Determine the [x, y] coordinate at the center of the cell enclosing the given text.  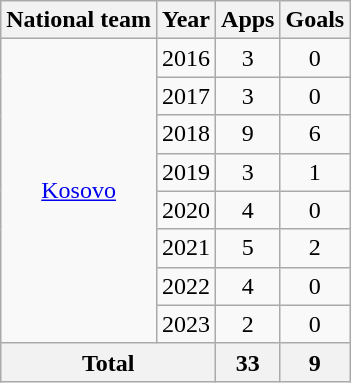
2021 [186, 248]
National team [79, 20]
2018 [186, 134]
2020 [186, 210]
2016 [186, 58]
Apps [248, 20]
1 [315, 172]
Total [108, 362]
2022 [186, 286]
2017 [186, 96]
5 [248, 248]
6 [315, 134]
2023 [186, 324]
Goals [315, 20]
33 [248, 362]
Year [186, 20]
Kosovo [79, 191]
2019 [186, 172]
